Output the (x, y) coordinate of the center of the cell containing the given text.  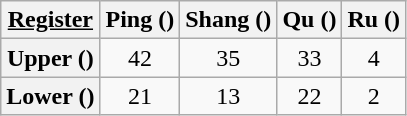
2 (374, 96)
Upper () (50, 58)
13 (228, 96)
Lower () (50, 96)
33 (310, 58)
42 (140, 58)
Ru () (374, 20)
Shang () (228, 20)
Qu () (310, 20)
22 (310, 96)
Register (50, 20)
Ping () (140, 20)
4 (374, 58)
21 (140, 96)
35 (228, 58)
